From the cell containing the given text, extract its center point as (x, y) coordinate. 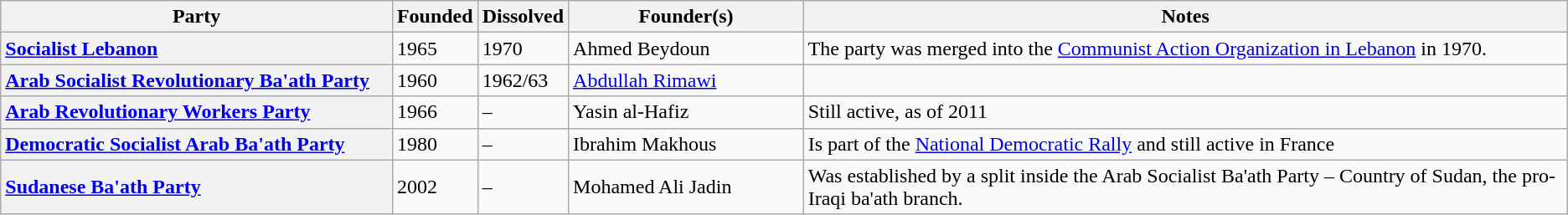
1970 (523, 49)
Dissolved (523, 17)
Founded (435, 17)
Notes (1185, 17)
Ahmed Beydoun (687, 49)
Sudanese Ba'ath Party (197, 187)
1962/63 (523, 80)
Was established by a split inside the Arab Socialist Ba'ath Party – Country of Sudan, the pro-Iraqi ba'ath branch. (1185, 187)
Yasin al-Hafiz (687, 112)
1965 (435, 49)
Still active, as of 2011 (1185, 112)
Arab Socialist Revolutionary Ba'ath Party (197, 80)
The party was merged into the Communist Action Organization in Lebanon in 1970. (1185, 49)
Arab Revolutionary Workers Party (197, 112)
1966 (435, 112)
Socialist Lebanon (197, 49)
Is part of the National Democratic Rally and still active in France (1185, 144)
2002 (435, 187)
Party (197, 17)
Mohamed Ali Jadin (687, 187)
Democratic Socialist Arab Ba'ath Party (197, 144)
Ibrahim Makhous (687, 144)
1960 (435, 80)
Founder(s) (687, 17)
1980 (435, 144)
Abdullah Rimawi (687, 80)
